Identify which cell holds the provided text, then report its [x, y] central coordinate. 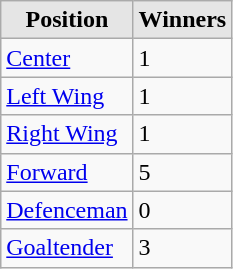
Center [67, 58]
5 [182, 172]
Position [67, 20]
3 [182, 248]
Forward [67, 172]
Right Wing [67, 134]
0 [182, 210]
Winners [182, 20]
Defenceman [67, 210]
Goaltender [67, 248]
Left Wing [67, 96]
